Provide the (x, y) coordinate of the cell's center where the given text is located.  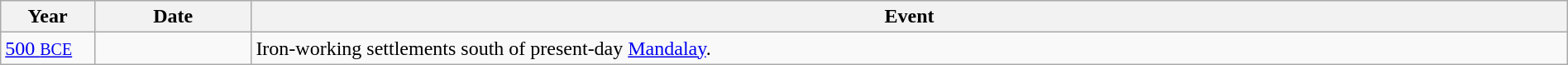
Date (172, 17)
Event (910, 17)
500 BCE (48, 48)
Iron-working settlements south of present-day Mandalay. (910, 48)
Year (48, 17)
